Return the (x, y) coordinate for the center point of the cell that contains the specified text.  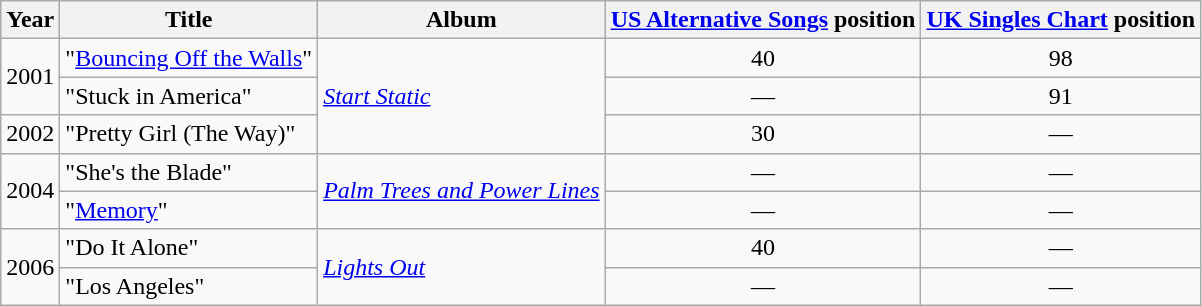
Palm Trees and Power Lines (462, 191)
"Do It Alone" (189, 248)
91 (1061, 96)
"Pretty Girl (The Way)" (189, 134)
2006 (30, 267)
Year (30, 20)
98 (1061, 58)
2002 (30, 134)
"She's the Blade" (189, 172)
US Alternative Songs position (763, 20)
UK Singles Chart position (1061, 20)
"Bouncing Off the Walls" (189, 58)
Lights Out (462, 267)
30 (763, 134)
"Stuck in America" (189, 96)
2001 (30, 77)
Start Static (462, 96)
Title (189, 20)
2004 (30, 191)
"Los Angeles" (189, 286)
"Memory" (189, 210)
Album (462, 20)
